Locate the cell with the specified text and output its [x, y] center coordinate. 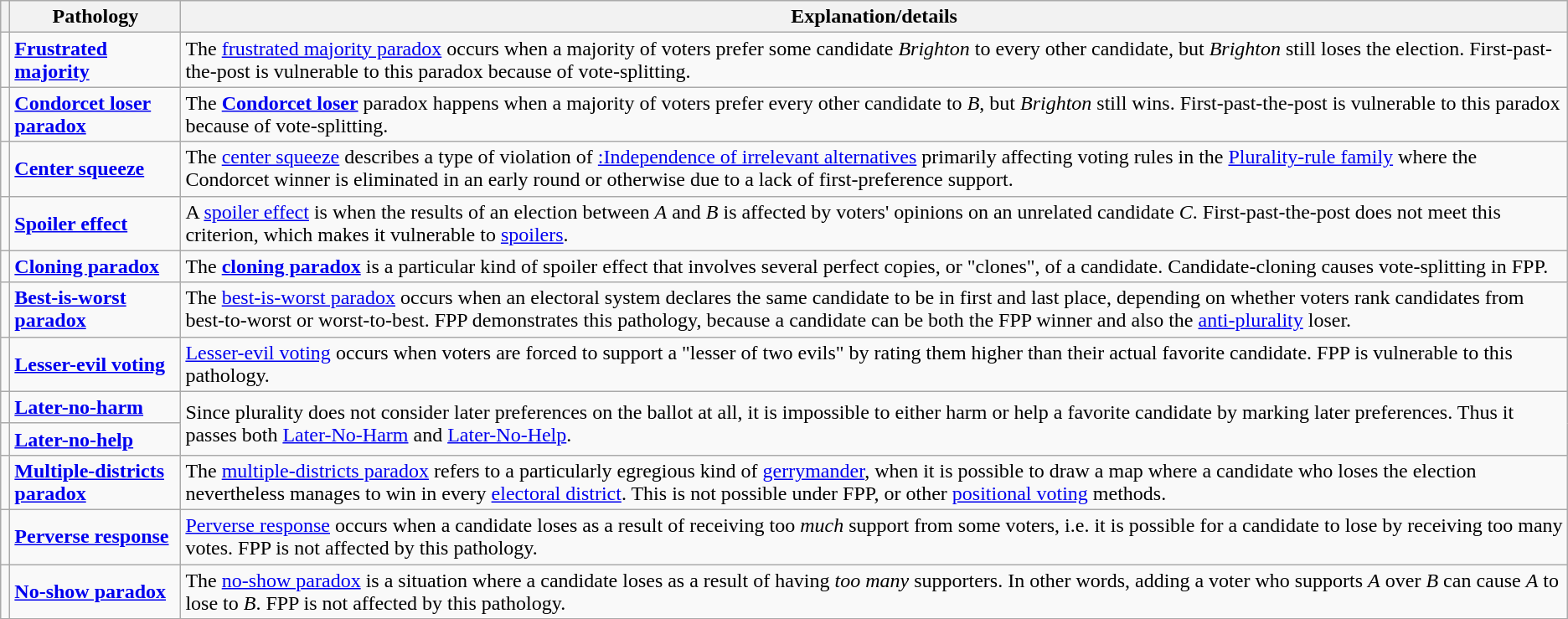
Best-is-worst paradox [95, 310]
Lesser-evil voting [95, 364]
No-show paradox [95, 591]
Condorcet loser paradox [95, 114]
Explanation/details [874, 17]
Spoiler effect [95, 223]
Cloning paradox [95, 266]
Later-no-help [95, 439]
Multiple-districts paradox [95, 482]
Frustrated majority [95, 60]
Pathology [95, 17]
Perverse response [95, 536]
Later-no-harm [95, 407]
Center squeeze [95, 169]
